Capture the cell that displays the provided text and extract its (x, y) central coordinate. 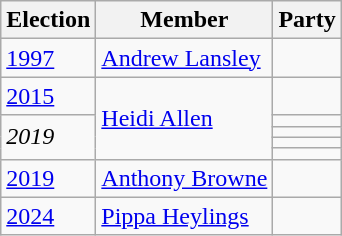
Election (48, 20)
Andrew Lansley (184, 58)
Heidi Allen (184, 118)
Pippa Heylings (184, 216)
2024 (48, 216)
Party (307, 20)
Member (184, 20)
2015 (48, 96)
1997 (48, 58)
Anthony Browne (184, 178)
